Identify which cell holds the provided text, then report its [x, y] central coordinate. 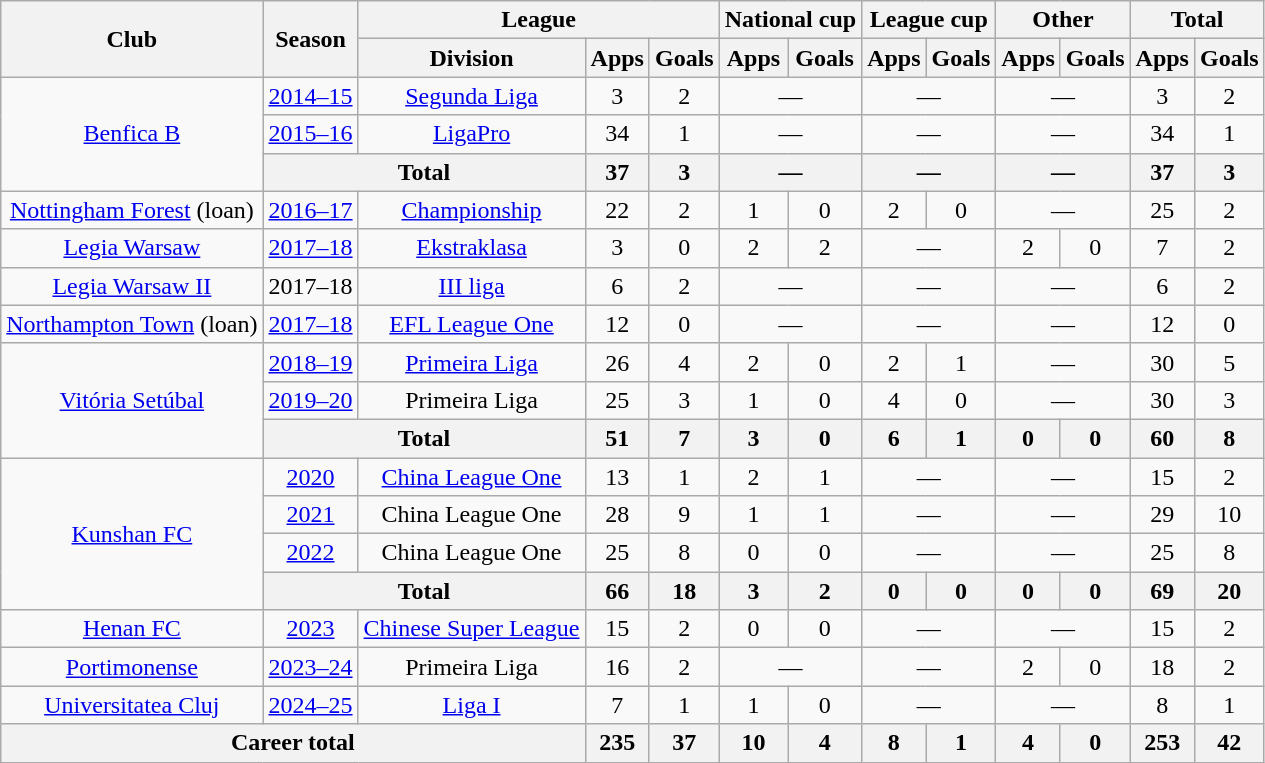
2015–16 [310, 134]
Club [132, 39]
2024–25 [310, 705]
Other [1063, 20]
51 [617, 438]
2023–24 [310, 667]
League [538, 20]
LigaPro [472, 134]
Nottingham Forest (loan) [132, 210]
29 [1162, 515]
253 [1162, 743]
EFL League One [472, 324]
Legia Warsaw [132, 248]
26 [617, 362]
60 [1162, 438]
2014–15 [310, 96]
2016–17 [310, 210]
III liga [472, 286]
League cup [929, 20]
9 [684, 515]
2018–19 [310, 362]
Portimonense [132, 667]
42 [1229, 743]
Career total [293, 743]
5 [1229, 362]
235 [617, 743]
2022 [310, 553]
22 [617, 210]
13 [617, 477]
20 [1229, 591]
Henan FC [132, 629]
Liga I [472, 705]
Championship [472, 210]
Benfica B [132, 134]
2021 [310, 515]
Segunda Liga [472, 96]
2020 [310, 477]
Legia Warsaw II [132, 286]
16 [617, 667]
Ekstraklasa [472, 248]
Division [472, 58]
Universitatea Cluj [132, 705]
Vitória Setúbal [132, 400]
National cup [790, 20]
Chinese Super League [472, 629]
69 [1162, 591]
2019–20 [310, 400]
Kunshan FC [132, 534]
Season [310, 39]
2023 [310, 629]
66 [617, 591]
Northampton Town (loan) [132, 324]
28 [617, 515]
